Output the [X, Y] coordinate of the center of the cell containing the given text.  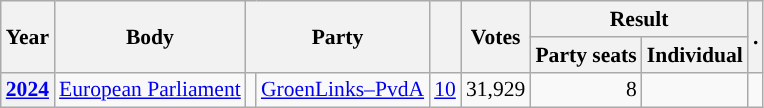
31,929 [496, 90]
GroenLinks–PvdA [342, 90]
European Parliament [150, 90]
Body [150, 36]
Party [338, 36]
Year [28, 36]
Votes [496, 36]
8 [586, 90]
Result [639, 19]
2024 [28, 90]
. [756, 36]
Individual [695, 55]
10 [445, 90]
Party seats [586, 55]
